Find where the given text appears and provide that cell's center as [x, y] coordinate. 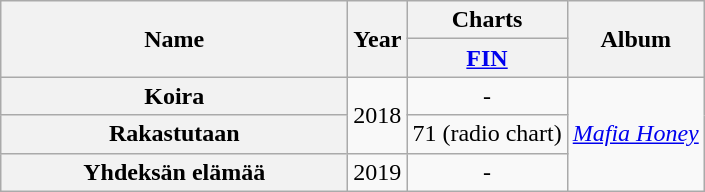
Rakastutaan [174, 134]
Year [378, 39]
Album [636, 39]
Yhdeksän elämää [174, 172]
Name [174, 39]
FIN [487, 58]
Koira [174, 96]
Charts [487, 20]
2018 [378, 115]
Mafia Honey [636, 134]
71 (radio chart) [487, 134]
2019 [378, 172]
